Return (X, Y) of the center of cell containing provided text 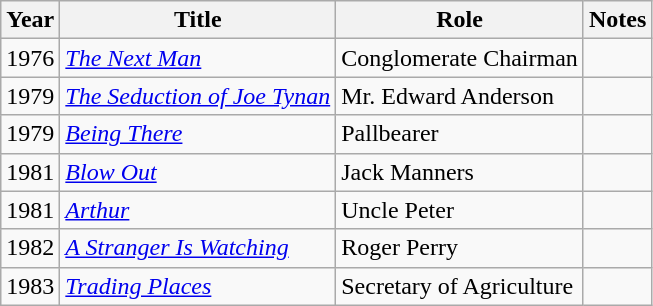
The Seduction of Joe Tynan (198, 96)
Jack Manners (460, 172)
Uncle Peter (460, 210)
Roger Perry (460, 248)
A Stranger Is Watching (198, 248)
Year (30, 20)
Being There (198, 134)
Notes (617, 20)
Role (460, 20)
Secretary of Agriculture (460, 286)
1982 (30, 248)
1983 (30, 286)
Title (198, 20)
Mr. Edward Anderson (460, 96)
Conglomerate Chairman (460, 58)
Trading Places (198, 286)
1976 (30, 58)
Arthur (198, 210)
Pallbearer (460, 134)
The Next Man (198, 58)
Blow Out (198, 172)
